Search for the cell housing the specified text and yield its (X, Y) center coordinate. 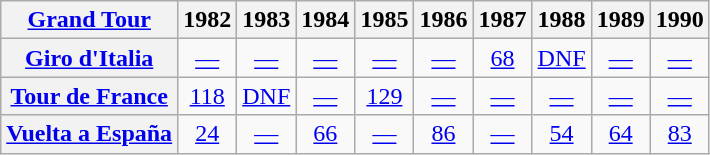
1986 (444, 20)
Grand Tour (90, 20)
Giro d'Italia (90, 58)
68 (502, 58)
54 (562, 134)
86 (444, 134)
Vuelta a España (90, 134)
24 (208, 134)
1985 (384, 20)
1982 (208, 20)
1988 (562, 20)
Tour de France (90, 96)
1989 (620, 20)
64 (620, 134)
1983 (266, 20)
1987 (502, 20)
118 (208, 96)
129 (384, 96)
1990 (680, 20)
66 (326, 134)
1984 (326, 20)
83 (680, 134)
